From the cell containing the given text, extract its center point as [x, y] coordinate. 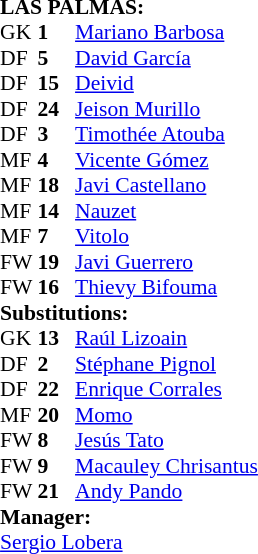
Jeison Murillo [166, 109]
7 [57, 237]
Stéphane Pignol [166, 364]
Deivid [166, 83]
Momo [166, 415]
Nauzet [166, 211]
15 [57, 83]
David García [166, 58]
8 [57, 441]
Vitolo [166, 237]
Jesús Tato [166, 441]
5 [57, 58]
3 [57, 135]
19 [57, 262]
13 [57, 339]
21 [57, 491]
Thievy Bifouma [166, 287]
24 [57, 109]
2 [57, 364]
16 [57, 287]
4 [57, 160]
Manager: [129, 517]
22 [57, 389]
Javi Guerrero [166, 262]
1 [57, 33]
9 [57, 466]
Substitutions: [129, 313]
18 [57, 185]
Raúl Lizoain [166, 339]
Macauley Chrisantus [166, 466]
Enrique Corrales [166, 389]
14 [57, 211]
Andy Pando [166, 491]
20 [57, 415]
Mariano Barbosa [166, 33]
Vicente Gómez [166, 160]
Javi Castellano [166, 185]
Timothée Atouba [166, 135]
